Locate the cell with the specified text and output its (x, y) center coordinate. 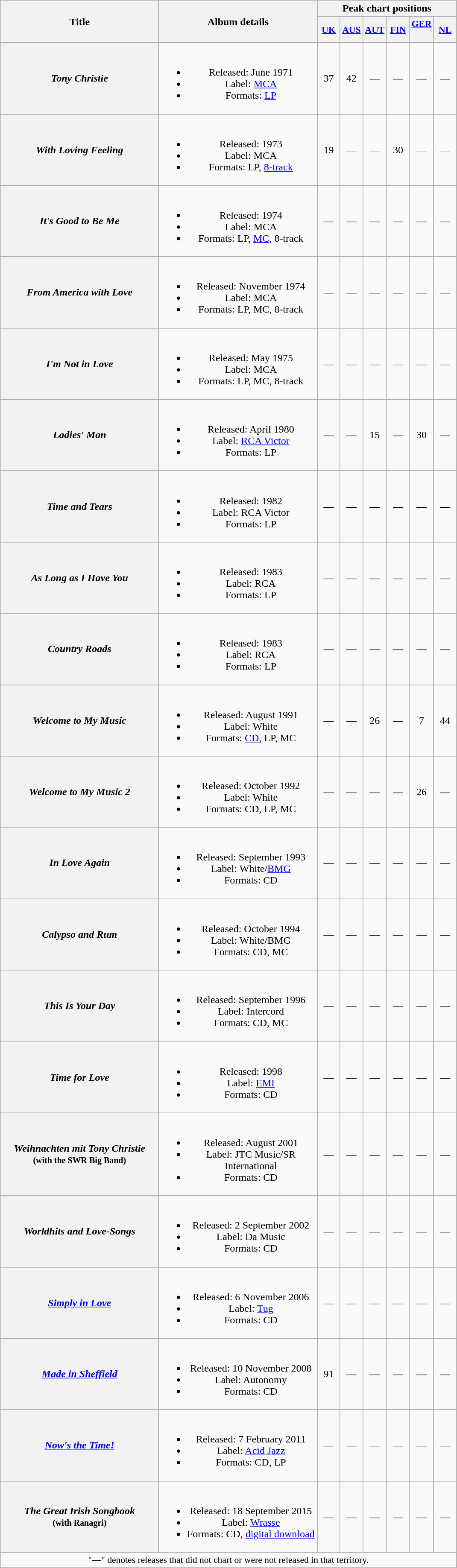
Released: August 1991Label: WhiteFormats: CD, LP, MC (238, 721)
Title (79, 21)
Released: 2 September 2002Label: Da MusicFormats: CD (238, 1232)
GER (422, 30)
Tony Christie (79, 79)
Released: 1974Label: MCAFormats: LP, MC, 8-track (238, 221)
I'm Not in Love (79, 364)
Released: 1982Label: RCA VictorFormats: LP (238, 506)
Ladies' Man (79, 435)
Now's the Time! (79, 1445)
Album details (238, 21)
With Loving Feeling (79, 149)
91 (329, 1374)
15 (375, 435)
Time for Love (79, 1077)
Released: May 1975Label: MCAFormats: LP, MC, 8-track (238, 364)
Released: 6 November 2006Label: TugFormats: CD (238, 1302)
Calypso and Rum (79, 934)
AUS (351, 30)
NL (445, 30)
Released: 10 November 2008Label: AutonomyFormats: CD (238, 1374)
42 (351, 79)
7 (422, 721)
Simply in Love (79, 1302)
"—" denotes releases that did not chart or were not released in that territory. (228, 1560)
37 (329, 79)
Released: August 2001Label: JTC Music/SR InternationalFormats: CD (238, 1154)
Welcome to My Music (79, 721)
Released: April 1980Label: RCA VictorFormats: LP (238, 435)
The Great Irish Songbook(with Ranagri) (79, 1517)
From America with Love (79, 292)
Peak chart positions (387, 9)
Released: October 1992Label: WhiteFormats: CD, LP, MC (238, 792)
Released: November 1974Label: MCAFormats: LP, MC, 8-track (238, 292)
Released: 1998Label: EMIFormats: CD (238, 1077)
Released: 18 September 2015Label: WrasseFormats: CD, digital download (238, 1517)
Time and Tears (79, 506)
44 (445, 721)
Made in Sheffield (79, 1374)
FIN (398, 30)
19 (329, 149)
In Love Again (79, 863)
Welcome to My Music 2 (79, 792)
Released: 7 February 2011Label: Acid JazzFormats: CD, LP (238, 1445)
Released: September 1993Label: White/BMGFormats: CD (238, 863)
AUT (375, 30)
It's Good to Be Me (79, 221)
Worldhits and Love-Songs (79, 1232)
This Is Your Day (79, 1006)
Released: 1973Label: MCAFormats: LP, 8-track (238, 149)
Country Roads (79, 649)
UK (329, 30)
Released: October 1994Label: White/BMGFormats: CD, MC (238, 934)
Released: September 1996Label: IntercordFormats: CD, MC (238, 1006)
Released: June 1971Label: MCAFormats: LP (238, 79)
As Long as I Have You (79, 577)
Weihnachten mit Tony Christie(with the SWR Big Band) (79, 1154)
